Provide the (x, y) coordinate of the cell's center where the given text is located.  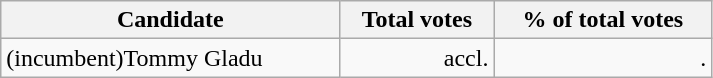
Candidate (170, 20)
% of total votes (603, 20)
. (603, 58)
(incumbent)Tommy Gladu (170, 58)
accl. (417, 58)
Total votes (417, 20)
